Provide the [x, y] coordinate of the cell's center where the given text is located.  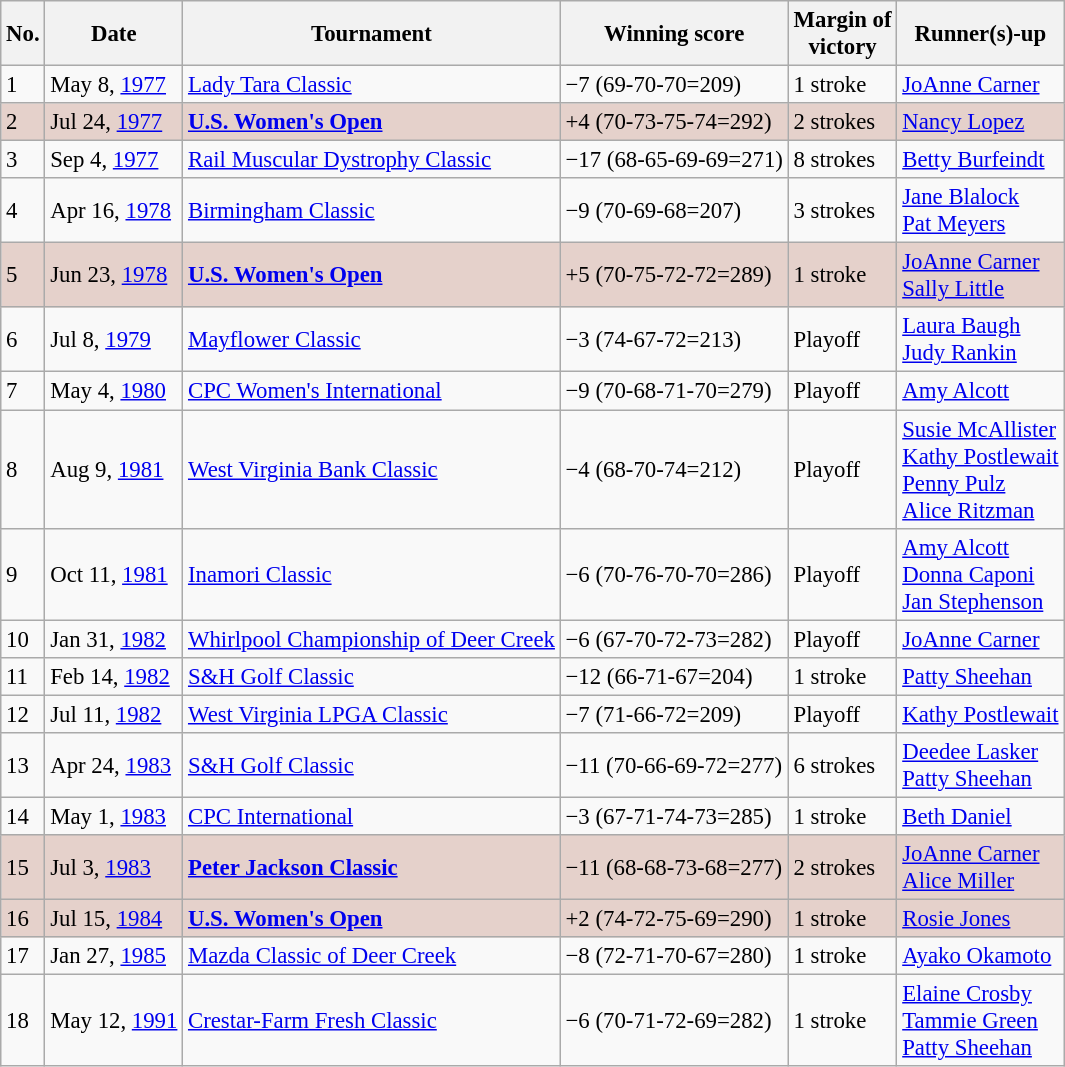
18 [23, 1021]
Susie McAllister Kathy Postlewait Penny Pulz Alice Ritzman [980, 470]
Rosie Jones [980, 918]
−4 (68-70-74=212) [674, 470]
15 [23, 868]
West Virginia LPGA Classic [372, 714]
+5 (70-75-72-72=289) [674, 276]
Winning score [674, 34]
12 [23, 714]
−3 (74-67-72=213) [674, 340]
Kathy Postlewait [980, 714]
13 [23, 766]
11 [23, 676]
Inamori Classic [372, 574]
−12 (66-71-67=204) [674, 676]
Jane Blalock Pat Meyers [980, 210]
May 1, 1983 [114, 816]
Crestar-Farm Fresh Classic [372, 1021]
CPC International [372, 816]
Lady Tara Classic [372, 85]
1 [23, 85]
−7 (71-66-72=209) [674, 714]
Sep 4, 1977 [114, 160]
8 strokes [842, 160]
6 strokes [842, 766]
CPC Women's International [372, 391]
Laura Baugh Judy Rankin [980, 340]
Runner(s)-up [980, 34]
JoAnne Carner Sally Little [980, 276]
+4 (70-73-75-74=292) [674, 122]
Apr 16, 1978 [114, 210]
−11 (70-66-69-72=277) [674, 766]
3 [23, 160]
Nancy Lopez [980, 122]
Feb 14, 1982 [114, 676]
−8 (72-71-70-67=280) [674, 956]
−9 (70-69-68=207) [674, 210]
Jun 23, 1978 [114, 276]
8 [23, 470]
Beth Daniel [980, 816]
West Virginia Bank Classic [372, 470]
7 [23, 391]
Whirlpool Championship of Deer Creek [372, 639]
Deedee Lasker Patty Sheehan [980, 766]
2 [23, 122]
16 [23, 918]
−7 (69-70-70=209) [674, 85]
Jul 15, 1984 [114, 918]
Elaine Crosby Tammie Green Patty Sheehan [980, 1021]
Ayako Okamoto [980, 956]
Jan 27, 1985 [114, 956]
Aug 9, 1981 [114, 470]
Patty Sheehan [980, 676]
−9 (70-68-71-70=279) [674, 391]
−3 (67-71-74-73=285) [674, 816]
−11 (68-68-73-68=277) [674, 868]
−17 (68-65-69-69=271) [674, 160]
Amy Alcott Donna Caponi Jan Stephenson [980, 574]
Mayflower Classic [372, 340]
Mazda Classic of Deer Creek [372, 956]
Jul 11, 1982 [114, 714]
Rail Muscular Dystrophy Classic [372, 160]
Peter Jackson Classic [372, 868]
Apr 24, 1983 [114, 766]
Amy Alcott [980, 391]
Tournament [372, 34]
10 [23, 639]
Birmingham Classic [372, 210]
No. [23, 34]
+2 (74-72-75-69=290) [674, 918]
5 [23, 276]
Jan 31, 1982 [114, 639]
−6 (70-71-72-69=282) [674, 1021]
Jul 8, 1979 [114, 340]
May 12, 1991 [114, 1021]
JoAnne Carner Alice Miller [980, 868]
Betty Burfeindt [980, 160]
−6 (67-70-72-73=282) [674, 639]
−6 (70-76-70-70=286) [674, 574]
9 [23, 574]
May 8, 1977 [114, 85]
4 [23, 210]
Date [114, 34]
Jul 24, 1977 [114, 122]
14 [23, 816]
3 strokes [842, 210]
Oct 11, 1981 [114, 574]
Margin ofvictory [842, 34]
Jul 3, 1983 [114, 868]
6 [23, 340]
17 [23, 956]
May 4, 1980 [114, 391]
